From the cell containing the given text, extract its center point as [X, Y] coordinate. 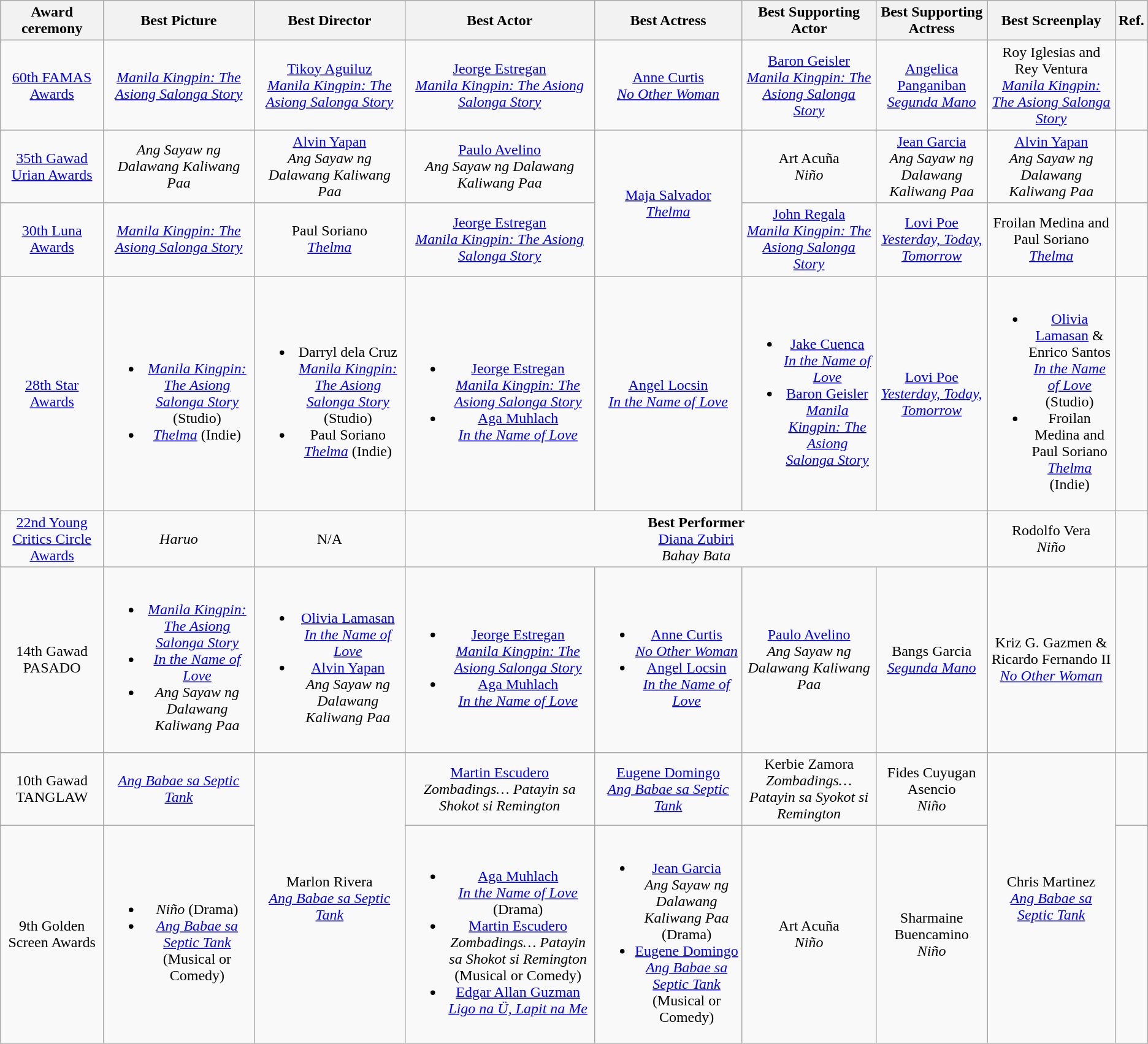
Best Supporting Actor [809, 21]
60th FAMAS Awards [52, 85]
Rodolfo Vera Niño [1051, 539]
Eugene Domingo Ang Babae sa Septic Tank [668, 788]
Anne Curtis No Other WomanAngel Locsin In the Name of Love [668, 660]
Best Screenplay [1051, 21]
Best Actress [668, 21]
Jean Garcia Ang Sayaw ng Dalawang Kaliwang Paa [932, 167]
Kriz G. Gazmen & Ricardo Fernando II No Other Woman [1051, 660]
Darryl dela Cruz Manila Kingpin: The Asiong Salonga Story (Studio)Paul Soriano Thelma (Indie) [329, 394]
Ang Babae sa Septic Tank [179, 788]
10th Gawad TANGLAW [52, 788]
Olivia Lamasan In the Name of LoveAlvin Yapan Ang Sayaw ng Dalawang Kaliwang Paa [329, 660]
Fides Cuyugan Asencio Niño [932, 788]
John Regala Manila Kingpin: The Asiong Salonga Story [809, 239]
Best Picture [179, 21]
Jake CuencaIn the Name of LoveBaron Geisler Manila Kingpin: The Asiong Salonga Story [809, 394]
28th Star Awards [52, 394]
Manila Kingpin: The Asiong Salonga Story (Studio)Thelma (Indie) [179, 394]
Best Director [329, 21]
N/A [329, 539]
Ref. [1131, 21]
Best PerformerDiana Zubiri Bahay Bata [696, 539]
Niño (Drama)Ang Babae sa Septic Tank (Musical or Comedy) [179, 934]
Martin Escudero Zombadings… Patayin sa Shokot si Remington [499, 788]
Chris Martinez Ang Babae sa Septic Tank [1051, 897]
Angel Locsin In the Name of Love [668, 394]
Ang Sayaw ng Dalawang Kaliwang Paa [179, 167]
Award ceremony [52, 21]
Roy Iglesias and Rey Ventura Manila Kingpin: The Asiong Salonga Story [1051, 85]
22nd Young Critics Circle Awards [52, 539]
Marlon Rivera Ang Babae sa Septic Tank [329, 897]
Olivia Lamasan & Enrico Santos In the Name of Love (Studio)Froilan Medina and Paul Soriano Thelma (Indie) [1051, 394]
Anne Curtis No Other Woman [668, 85]
Bangs Garcia Segunda Mano [932, 660]
Baron Geisler Manila Kingpin: The Asiong Salonga Story [809, 85]
Jean Garcia Ang Sayaw ng Dalawang Kaliwang Paa (Drama)Eugene Domingo Ang Babae sa Septic Tank (Musical or Comedy) [668, 934]
30th Luna Awards [52, 239]
Manila Kingpin: The Asiong Salonga StoryIn the Name of LoveAng Sayaw ng Dalawang Kaliwang Paa [179, 660]
Haruo [179, 539]
Angelica Panganiban Segunda Mano [932, 85]
Kerbie ZamoraZombadings… Patayin sa Syokot si Remington [809, 788]
14th Gawad PASADO [52, 660]
Maja Salvador Thelma [668, 203]
35th Gawad Urian Awards [52, 167]
Best Supporting Actress [932, 21]
Tikoy Aguiluz Manila Kingpin: The Asiong Salonga Story [329, 85]
9th Golden Screen Awards [52, 934]
Paul Soriano Thelma [329, 239]
Best Actor [499, 21]
Sharmaine Buencamino Niño [932, 934]
Froilan Medina and Paul Soriano Thelma [1051, 239]
